Locate the cell with the specified text and output its (X, Y) center coordinate. 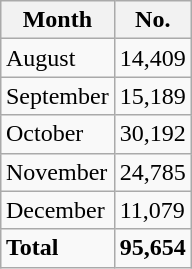
November (57, 172)
December (57, 210)
No. (152, 20)
30,192 (152, 134)
14,409 (152, 58)
24,785 (152, 172)
Total (57, 248)
October (57, 134)
August (57, 58)
95,654 (152, 248)
September (57, 96)
Month (57, 20)
11,079 (152, 210)
15,189 (152, 96)
